Output the [x, y] coordinate of the center of the cell containing the given text.  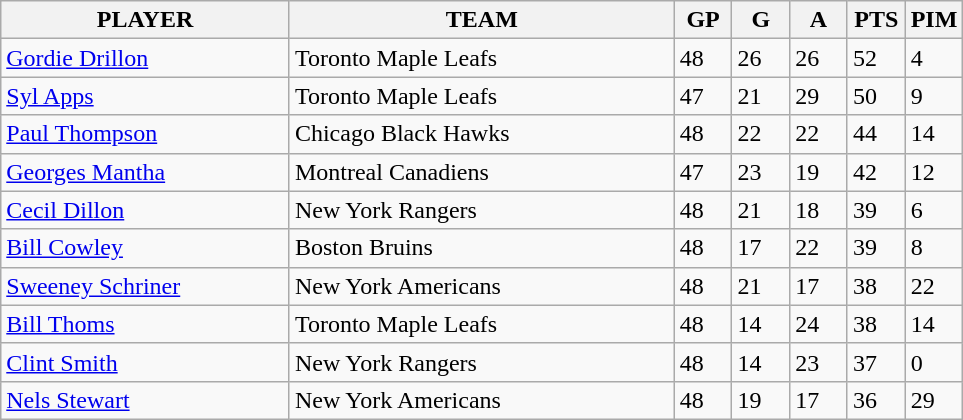
24 [819, 324]
Paul Thompson [146, 134]
6 [934, 210]
8 [934, 248]
Bill Thoms [146, 324]
Bill Cowley [146, 248]
50 [876, 96]
9 [934, 96]
PIM [934, 20]
18 [819, 210]
12 [934, 172]
0 [934, 362]
4 [934, 58]
Georges Mantha [146, 172]
PLAYER [146, 20]
Gordie Drillon [146, 58]
37 [876, 362]
GP [703, 20]
TEAM [482, 20]
Montreal Canadiens [482, 172]
Chicago Black Hawks [482, 134]
44 [876, 134]
Sweeney Schriner [146, 286]
A [819, 20]
Clint Smith [146, 362]
G [761, 20]
Nels Stewart [146, 400]
PTS [876, 20]
Syl Apps [146, 96]
42 [876, 172]
36 [876, 400]
Cecil Dillon [146, 210]
Boston Bruins [482, 248]
52 [876, 58]
